Provide the (X, Y) coordinate of the cell's center where the given text is located.  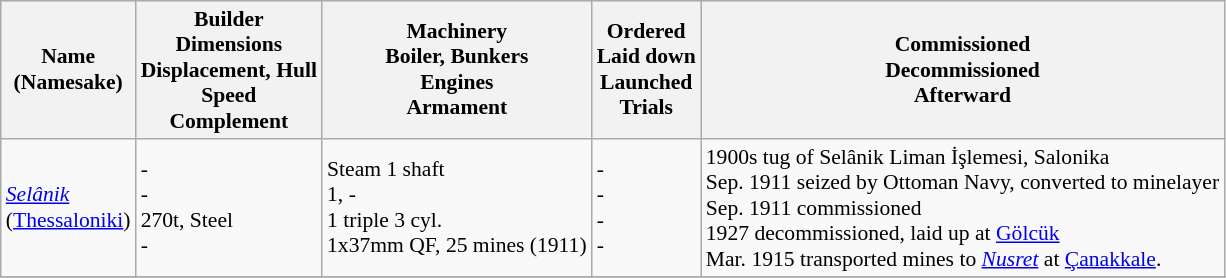
BuilderDimensionsDisplacement, HullSpeedComplement (229, 70)
MachineryBoiler, BunkersEnginesArmament (457, 70)
--270t, Steel- (229, 208)
Steam 1 shaft1, -1 triple 3 cyl.1x37mm QF, 25 mines (1911) (457, 208)
OrderedLaid downLaunchedTrials (646, 70)
Name(Namesake) (68, 70)
---- (646, 208)
Selânik(Thessaloniki) (68, 208)
CommissionedDecommissionedAfterward (962, 70)
